Pinpoint the cell where the given text exists, returning its [X, Y] midpoint coordinate. 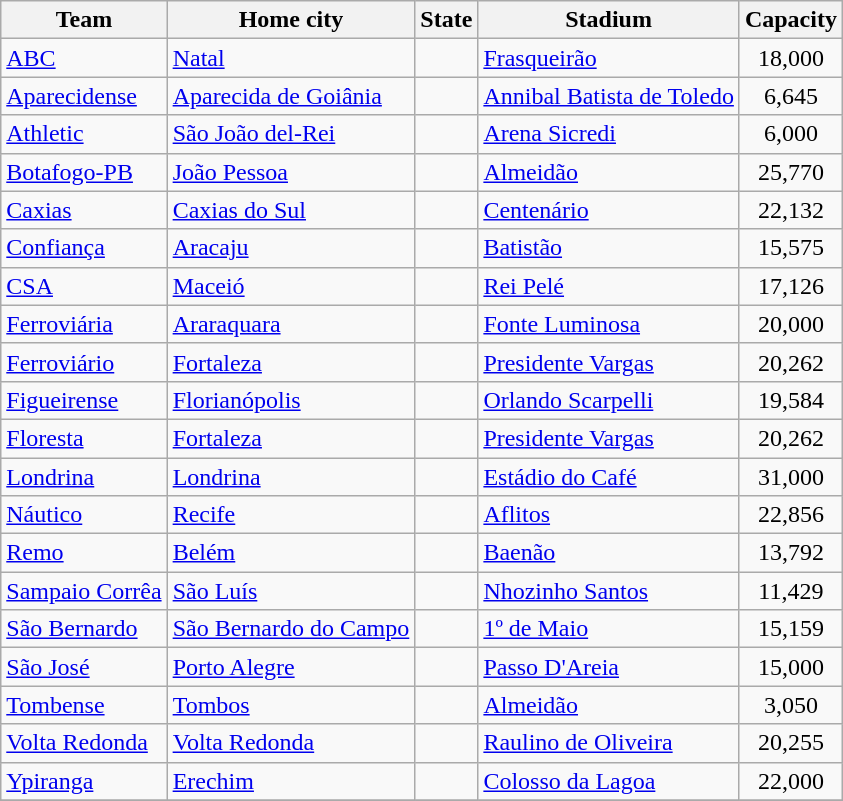
Floresta [84, 438]
20,255 [790, 743]
Aflitos [609, 515]
State [446, 20]
Colosso da Lagoa [609, 781]
Caxias do Sul [291, 210]
Annibal Batista de Toledo [609, 96]
Passo D'Areia [609, 667]
Rei Pelé [609, 286]
Belém [291, 553]
19,584 [790, 400]
31,000 [790, 477]
17,126 [790, 286]
22,132 [790, 210]
Florianópolis [291, 400]
Remo [84, 553]
Confiança [84, 248]
CSA [84, 286]
Home city [291, 20]
São José [84, 667]
Ypiranga [84, 781]
20,000 [790, 324]
6,645 [790, 96]
Erechim [291, 781]
25,770 [790, 172]
22,000 [790, 781]
Tombense [84, 705]
Frasqueirão [609, 58]
22,856 [790, 515]
São Bernardo do Campo [291, 629]
Centenário [609, 210]
Araraquara [291, 324]
João Pessoa [291, 172]
Batistão [609, 248]
Figueirense [84, 400]
15,000 [790, 667]
Natal [291, 58]
Caxias [84, 210]
18,000 [790, 58]
Ferroviário [84, 362]
Recife [291, 515]
13,792 [790, 553]
ABC [84, 58]
São Bernardo [84, 629]
15,575 [790, 248]
Arena Sicredi [609, 134]
Estádio do Café [609, 477]
Team [84, 20]
Baenão [609, 553]
Tombos [291, 705]
São João del-Rei [291, 134]
Botafogo-PB [84, 172]
Athletic [84, 134]
Aparecidense [84, 96]
São Luís [291, 591]
3,050 [790, 705]
1º de Maio [609, 629]
Porto Alegre [291, 667]
Fonte Luminosa [609, 324]
Raulino de Oliveira [609, 743]
6,000 [790, 134]
Sampaio Corrêa [84, 591]
Aracaju [291, 248]
Orlando Scarpelli [609, 400]
Náutico [84, 515]
Aparecida de Goiânia [291, 96]
Stadium [609, 20]
Capacity [790, 20]
15,159 [790, 629]
Ferroviária [84, 324]
11,429 [790, 591]
Maceió [291, 286]
Nhozinho Santos [609, 591]
